From the cell containing the given text, extract its center point as [x, y] coordinate. 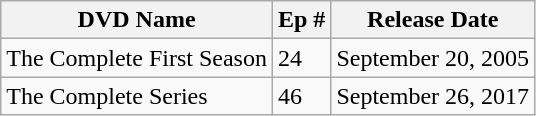
The Complete First Season [137, 58]
46 [301, 96]
Ep # [301, 20]
24 [301, 58]
DVD Name [137, 20]
The Complete Series [137, 96]
September 20, 2005 [433, 58]
Release Date [433, 20]
September 26, 2017 [433, 96]
